Capture the cell that displays the provided text and extract its [X, Y] central coordinate. 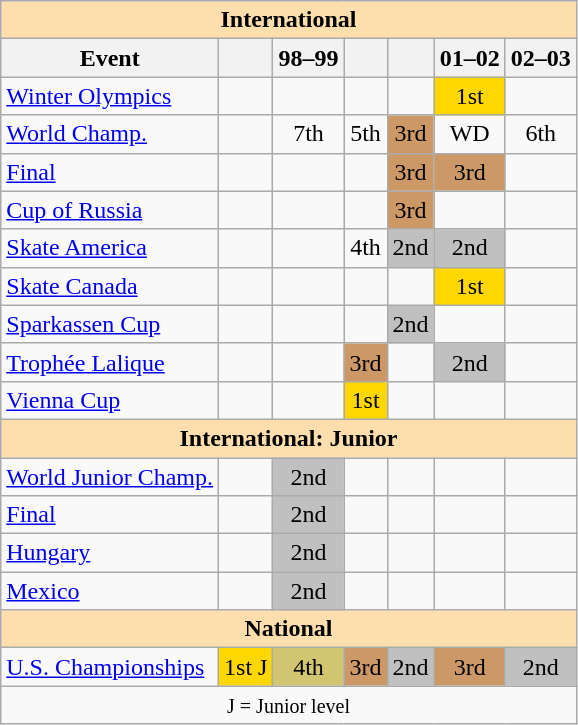
Winter Olympics [110, 96]
World Junior Champ. [110, 477]
6th [540, 134]
1st J [246, 667]
National [289, 629]
Trophée Lalique [110, 362]
International [289, 20]
02–03 [540, 58]
Vienna Cup [110, 400]
98–99 [308, 58]
Mexico [110, 591]
7th [308, 134]
U.S. Championships [110, 667]
Event [110, 58]
Cup of Russia [110, 210]
01–02 [470, 58]
Sparkassen Cup [110, 324]
Skate Canada [110, 286]
Skate America [110, 248]
International: Junior [289, 438]
World Champ. [110, 134]
WD [470, 134]
Hungary [110, 553]
5th [366, 134]
J = Junior level [289, 705]
